Scan for the cell matching the given text and deliver its [X, Y] coordinate at center. 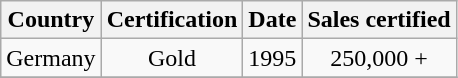
Date [272, 20]
Sales certified [379, 20]
Germany [51, 58]
250,000 + [379, 58]
Country [51, 20]
Gold [172, 58]
1995 [272, 58]
Certification [172, 20]
